Find where the given text appears and provide that cell's center as (X, Y) coordinate. 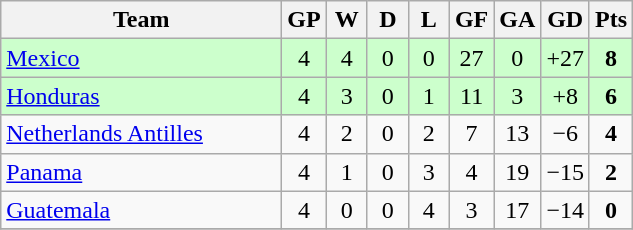
+8 (566, 96)
Guatemala (142, 210)
−6 (566, 134)
−15 (566, 172)
7 (471, 134)
W (346, 20)
Honduras (142, 96)
Mexico (142, 58)
Panama (142, 172)
D (388, 20)
−14 (566, 210)
GA (518, 20)
+27 (566, 58)
17 (518, 210)
GD (566, 20)
GF (471, 20)
Pts (610, 20)
L (428, 20)
11 (471, 96)
Netherlands Antilles (142, 134)
GP (304, 20)
27 (471, 58)
6 (610, 96)
Team (142, 20)
13 (518, 134)
19 (518, 172)
8 (610, 58)
